From the cell containing the given text, extract its center point as [x, y] coordinate. 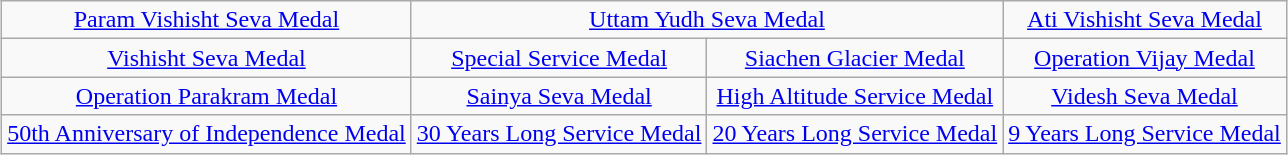
Sainya Seva Medal [559, 96]
Videsh Seva Medal [1145, 96]
20 Years Long Service Medal [855, 134]
30 Years Long Service Medal [559, 134]
9 Years Long Service Medal [1145, 134]
Param Vishisht Seva Medal [207, 20]
Special Service Medal [559, 58]
Vishisht Seva Medal [207, 58]
Siachen Glacier Medal [855, 58]
50th Anniversary of Independence Medal [207, 134]
Operation Parakram Medal [207, 96]
Operation Vijay Medal [1145, 58]
Uttam Yudh Seva Medal [706, 20]
High Altitude Service Medal [855, 96]
Ati Vishisht Seva Medal [1145, 20]
